Return the [X, Y] coordinate for the center point of the cell that contains the specified text.  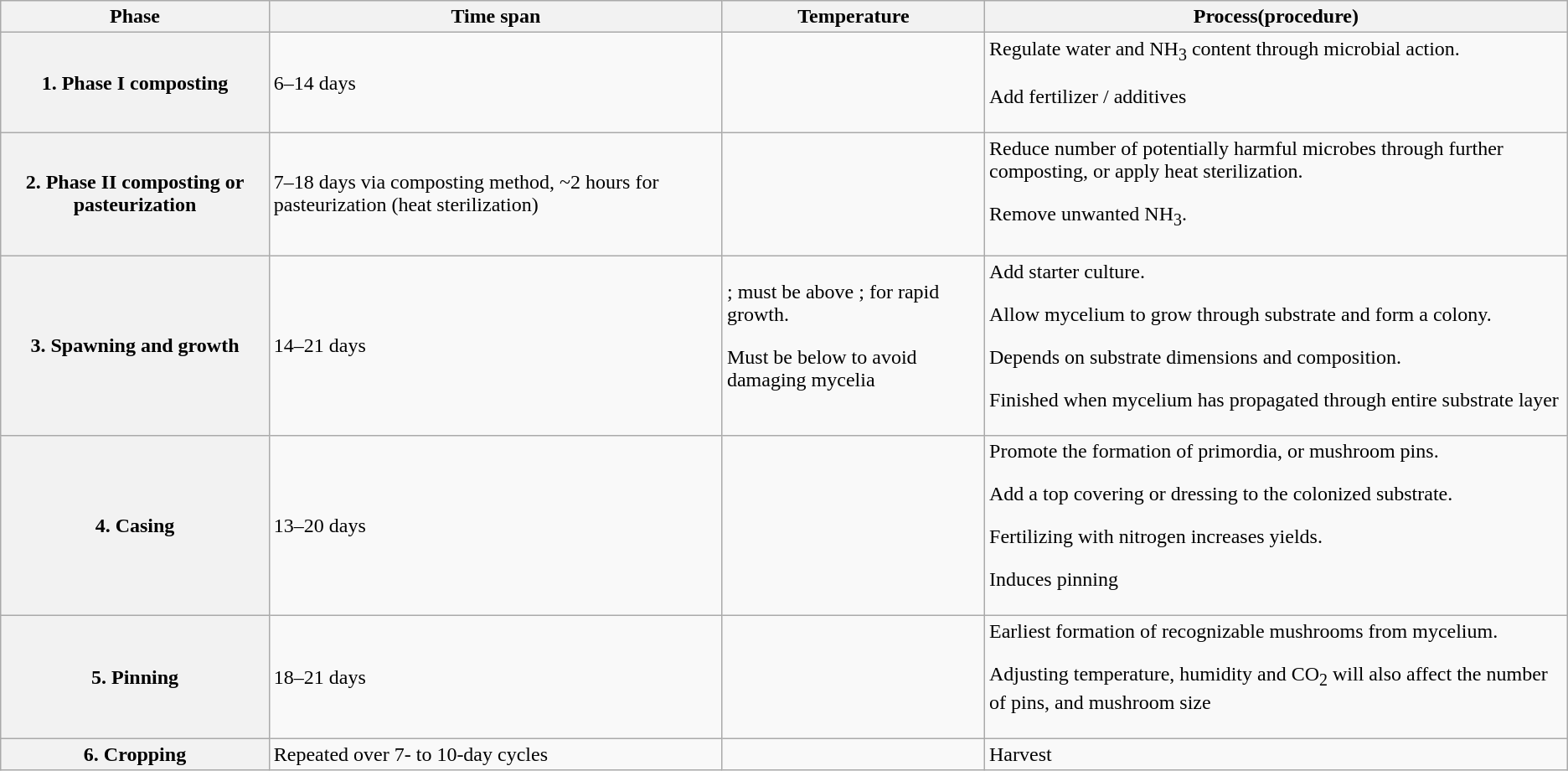
Temperature [853, 17]
18–21 days [496, 677]
13–20 days [496, 526]
7–18 days via composting method, ~2 hours for pasteurization (heat sterilization) [496, 194]
1. Phase I composting [136, 82]
6. Cropping [136, 754]
2. Phase II composting or pasteurization [136, 194]
14–21 days [496, 345]
Reduce number of potentially harmful microbes through further composting, or apply heat sterilization. Remove unwanted NH3. [1277, 194]
Process(procedure) [1277, 17]
Harvest [1277, 754]
3. Spawning and growth [136, 345]
6–14 days [496, 82]
4. Casing [136, 526]
Phase [136, 17]
Repeated over 7- to 10-day cycles [496, 754]
Regulate water and NH3 content through microbial action. Add fertilizer / additives [1277, 82]
; must be above ; for rapid growth. Must be below to avoid damaging mycelia [853, 345]
5. Pinning [136, 677]
Time span [496, 17]
